Capture the cell that displays the provided text and extract its [X, Y] central coordinate. 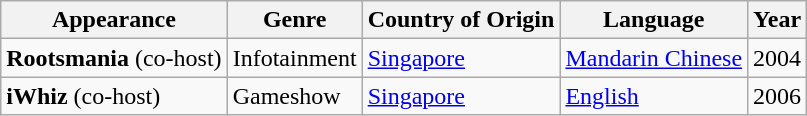
Gameshow [294, 96]
Language [654, 20]
iWhiz (co-host) [114, 96]
2004 [778, 58]
Mandarin Chinese [654, 58]
Country of Origin [461, 20]
Year [778, 20]
2006 [778, 96]
English [654, 96]
Genre [294, 20]
Rootsmania (co-host) [114, 58]
Infotainment [294, 58]
Appearance [114, 20]
